Locate the cell with the specified text and output its [x, y] center coordinate. 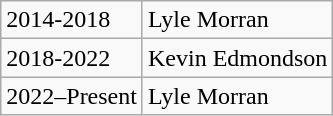
Kevin Edmondson [237, 58]
2022–Present [72, 96]
2014-2018 [72, 20]
2018-2022 [72, 58]
